Locate the cell with the specified text and output its (x, y) center coordinate. 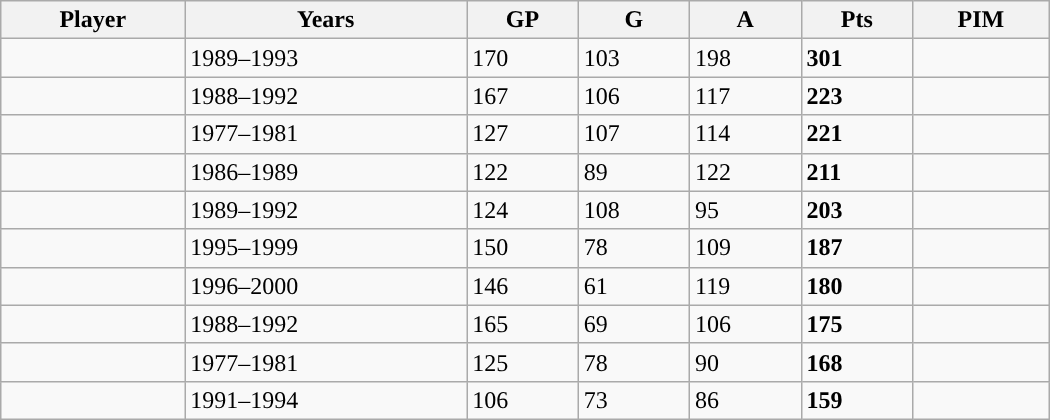
146 (522, 286)
114 (746, 134)
170 (522, 58)
203 (856, 210)
1996–2000 (326, 286)
95 (746, 210)
PIM (980, 20)
1991–1994 (326, 400)
90 (746, 362)
159 (856, 400)
G (634, 20)
86 (746, 400)
108 (634, 210)
165 (522, 324)
89 (634, 172)
107 (634, 134)
150 (522, 248)
127 (522, 134)
223 (856, 96)
198 (746, 58)
119 (746, 286)
124 (522, 210)
175 (856, 324)
125 (522, 362)
A (746, 20)
109 (746, 248)
1989–1992 (326, 210)
1995–1999 (326, 248)
1986–1989 (326, 172)
Pts (856, 20)
Years (326, 20)
180 (856, 286)
61 (634, 286)
117 (746, 96)
167 (522, 96)
301 (856, 58)
168 (856, 362)
211 (856, 172)
1989–1993 (326, 58)
221 (856, 134)
GP (522, 20)
187 (856, 248)
73 (634, 400)
Player (93, 20)
103 (634, 58)
69 (634, 324)
